Capture the cell that displays the provided text and extract its (x, y) central coordinate. 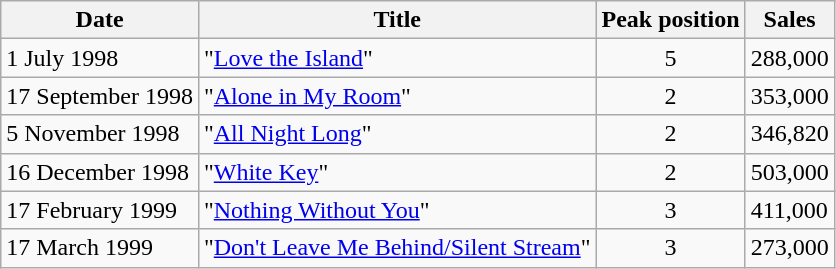
346,820 (790, 134)
353,000 (790, 96)
17 February 1999 (100, 210)
288,000 (790, 58)
Date (100, 20)
411,000 (790, 210)
17 September 1998 (100, 96)
Title (397, 20)
1 July 1998 (100, 58)
5 November 1998 (100, 134)
Peak position (670, 20)
"Nothing Without You" (397, 210)
"White Key" (397, 172)
"Love the Island" (397, 58)
Sales (790, 20)
503,000 (790, 172)
5 (670, 58)
"All Night Long" (397, 134)
17 March 1999 (100, 248)
"Alone in My Room" (397, 96)
16 December 1998 (100, 172)
273,000 (790, 248)
"Don't Leave Me Behind/Silent Stream" (397, 248)
